Extract the [X, Y] coordinate from the center of the cell holding the provided text.  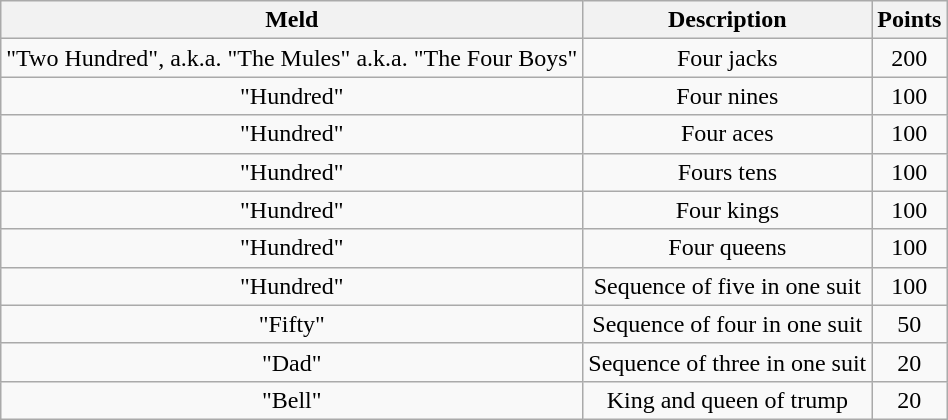
"Dad" [292, 362]
Four jacks [728, 58]
"Bell" [292, 400]
200 [910, 58]
Sequence of five in one suit [728, 286]
"Fifty" [292, 324]
Sequence of four in one suit [728, 324]
Description [728, 20]
Four aces [728, 134]
Four queens [728, 248]
50 [910, 324]
Sequence of three in one suit [728, 362]
Four kings [728, 210]
Four nines [728, 96]
Points [910, 20]
King and queen of trump [728, 400]
Meld [292, 20]
"Two Hundred", a.k.a. "The Mules" a.k.a. "The Four Boys" [292, 58]
Fours tens [728, 172]
